From the cell containing the given text, extract its center point as (X, Y) coordinate. 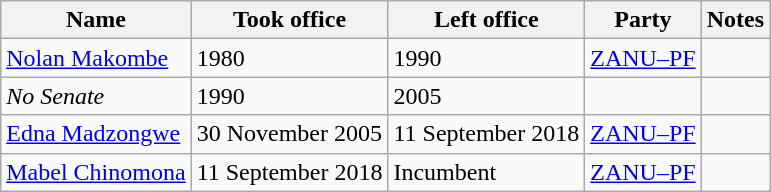
Edna Madzongwe (96, 134)
Party (643, 20)
Nolan Makombe (96, 58)
No Senate (96, 96)
Mabel Chinomona (96, 172)
Took office (290, 20)
1980 (290, 58)
Left office (486, 20)
Incumbent (486, 172)
Notes (735, 20)
30 November 2005 (290, 134)
Name (96, 20)
2005 (486, 96)
